Search for the cell housing the specified text and yield its (X, Y) center coordinate. 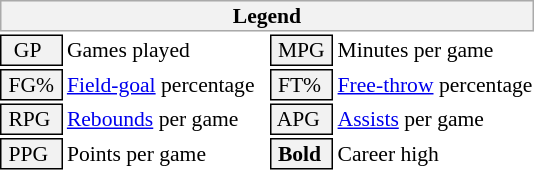
Assists per game (435, 120)
Rebounds per game (166, 120)
Minutes per game (435, 50)
RPG (31, 120)
PPG (31, 154)
Legend (267, 16)
Career high (435, 154)
FG% (31, 85)
Points per game (166, 154)
APG (302, 120)
MPG (302, 50)
Free-throw percentage (435, 85)
Games played (166, 50)
Bold (302, 154)
FT% (302, 85)
GP (31, 50)
Field-goal percentage (166, 85)
